Return (x, y) of the center of cell containing provided text 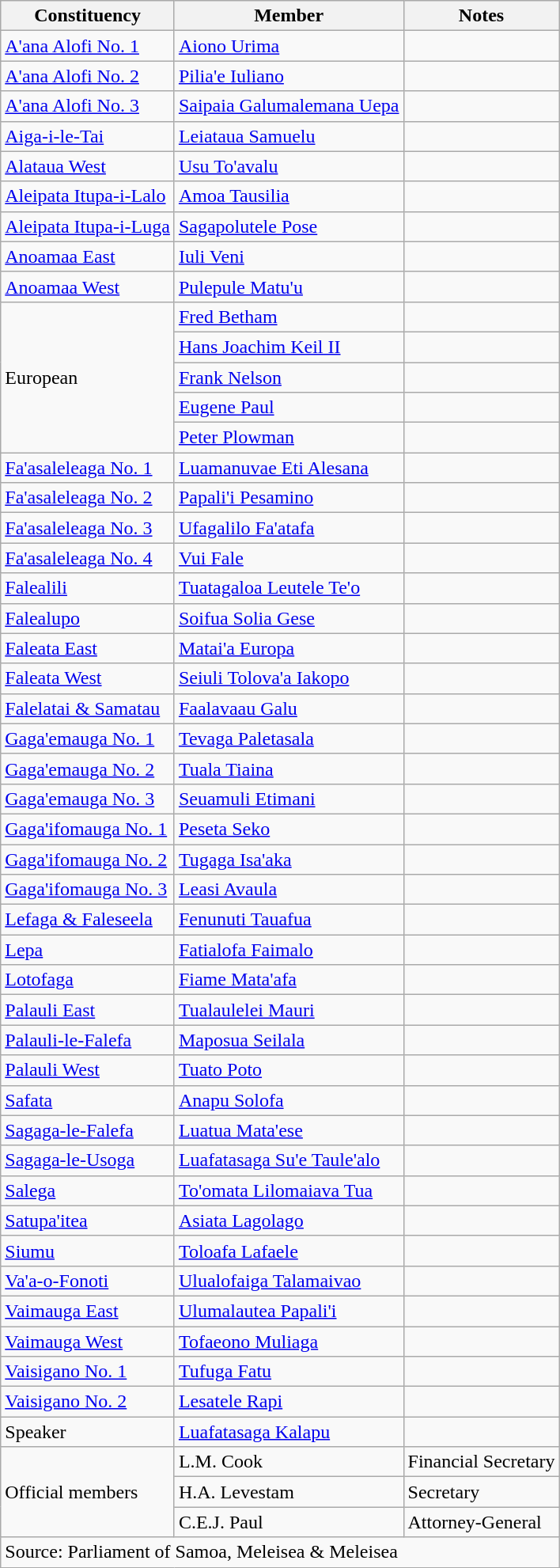
Sagaga-le-Falefa (88, 1130)
Ulualofaiga Talamaivao (289, 1281)
Tofaeono Muliaga (289, 1342)
Source: Parliament of Samoa, Meleisea & Meleisea (280, 1552)
Faleata East (88, 648)
A'ana Alofi No. 1 (88, 46)
Fa'asaleleaga No. 1 (88, 468)
Gaga'emauga No. 1 (88, 738)
Financial Secretary (481, 1462)
Tuato Poto (289, 1070)
Tufuga Fatu (289, 1372)
A'ana Alofi No. 2 (88, 76)
Fenunuti Tauafua (289, 920)
Seiuli Tolova'a Iakopo (289, 678)
Anoamaa East (88, 256)
Fa'asaleleaga No. 4 (88, 558)
Frank Nelson (289, 378)
Vaimauga East (88, 1311)
Anoamaa West (88, 287)
Luafatasaga Su'e Taule'alo (289, 1160)
Fiame Mata'afa (289, 980)
Papali'i Pesamino (289, 498)
Palauli East (88, 1010)
Leasi Avaula (289, 890)
Siumu (88, 1251)
Falealupo (88, 618)
Aiono Urima (289, 46)
C.E.J. Paul (289, 1522)
Pulepule Matu'u (289, 287)
A'ana Alofi No. 3 (88, 106)
Iuli Veni (289, 256)
Tualaulelei Mauri (289, 1010)
Speaker (88, 1432)
Official members (88, 1492)
Satupa'itea (88, 1221)
Aiga-i-le-Tai (88, 136)
Lepa (88, 950)
Ufagalilo Fa'atafa (289, 528)
Aleipata Itupa-i-Luga (88, 226)
Saipaia Galumalemana Uepa (289, 106)
Attorney-General (481, 1522)
Eugene Paul (289, 408)
Palauli-le-Falefa (88, 1040)
Falelatai & Samatau (88, 708)
European (88, 377)
Fa'asaleleaga No. 2 (88, 498)
Pilia'e Iuliano (289, 76)
Fatialofa Faimalo (289, 950)
Hans Joachim Keil II (289, 347)
Luamanuvae Eti Alesana (289, 468)
Leiataua Samuelu (289, 136)
Faalavaau Galu (289, 708)
Gaga'ifomauga No. 1 (88, 829)
Ulumalautea Papali'i (289, 1311)
Gaga'emauga No. 2 (88, 769)
Safata (88, 1100)
Faleata West (88, 678)
Alataua West (88, 166)
Gaga'ifomauga No. 2 (88, 859)
Aleipata Itupa-i-Lalo (88, 196)
Tuatagaloa Leutele Te'o (289, 588)
Lesatele Rapi (289, 1402)
Peter Plowman (289, 438)
Member (289, 16)
Soifua Solia Gese (289, 618)
Palauli West (88, 1070)
Luatua Mata'ese (289, 1130)
Sagapolutele Pose (289, 226)
Tugaga Isa'aka (289, 859)
Fa'asaleleaga No. 3 (88, 528)
Maposua Seilala (289, 1040)
Fred Betham (289, 317)
Tuala Tiaina (289, 769)
Gaga'emauga No. 3 (88, 799)
Amoa Tausilia (289, 196)
Secretary (481, 1492)
To'omata Lilomaiava Tua (289, 1190)
Gaga'ifomauga No. 3 (88, 890)
Vaimauga West (88, 1342)
Asiata Lagolago (289, 1221)
Falealili (88, 588)
Peseta Seko (289, 829)
Luafatasaga Kalapu (289, 1432)
Vaisigano No. 2 (88, 1402)
Toloafa Lafaele (289, 1251)
Constituency (88, 16)
Vaisigano No. 1 (88, 1372)
Salega (88, 1190)
L.M. Cook (289, 1462)
Lotofaga (88, 980)
H.A. Levestam (289, 1492)
Matai'a Europa (289, 648)
Lefaga & Faleseela (88, 920)
Va'a-o-Fonoti (88, 1281)
Tevaga Paletasala (289, 738)
Vui Fale (289, 558)
Anapu Solofa (289, 1100)
Sagaga-le-Usoga (88, 1160)
Usu To'avalu (289, 166)
Seuamuli Etimani (289, 799)
Notes (481, 16)
